Capture the cell that displays the provided text and extract its (X, Y) central coordinate. 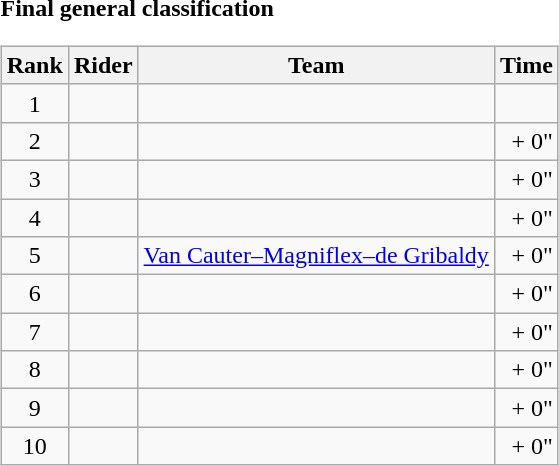
4 (34, 217)
6 (34, 294)
5 (34, 256)
7 (34, 332)
1 (34, 103)
Van Cauter–Magniflex–de Gribaldy (316, 256)
Rider (103, 65)
Rank (34, 65)
Team (316, 65)
10 (34, 446)
8 (34, 370)
9 (34, 408)
Time (526, 65)
3 (34, 179)
2 (34, 141)
